Return [X, Y] of the center of cell containing provided text 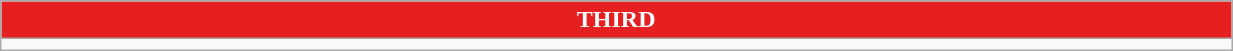
THIRD [616, 20]
